Pinpoint the cell where the given text exists, returning its (X, Y) midpoint coordinate. 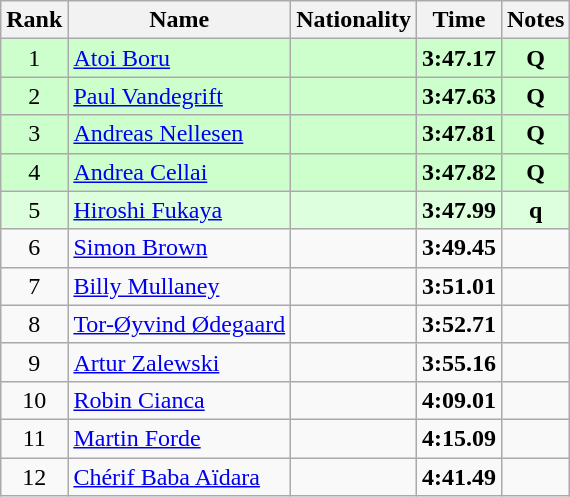
Paul Vandegrift (180, 96)
Robin Cianca (180, 400)
Name (180, 20)
4:09.01 (458, 400)
12 (34, 477)
Atoi Boru (180, 58)
3:51.01 (458, 286)
1 (34, 58)
4:41.49 (458, 477)
Nationality (354, 20)
8 (34, 324)
Time (458, 20)
3:52.71 (458, 324)
3:47.81 (458, 134)
Simon Brown (180, 248)
Martin Forde (180, 438)
10 (34, 400)
9 (34, 362)
6 (34, 248)
Artur Zalewski (180, 362)
7 (34, 286)
3:55.16 (458, 362)
Hiroshi Fukaya (180, 210)
Andrea Cellai (180, 172)
Billy Mullaney (180, 286)
3:47.99 (458, 210)
4 (34, 172)
11 (34, 438)
Notes (535, 20)
Rank (34, 20)
3 (34, 134)
3:47.82 (458, 172)
2 (34, 96)
3:47.63 (458, 96)
Chérif Baba Aïdara (180, 477)
Tor-Øyvind Ødegaard (180, 324)
3:47.17 (458, 58)
Andreas Nellesen (180, 134)
q (535, 210)
5 (34, 210)
4:15.09 (458, 438)
3:49.45 (458, 248)
